Output the (X, Y) coordinate of the center of the cell containing the given text.  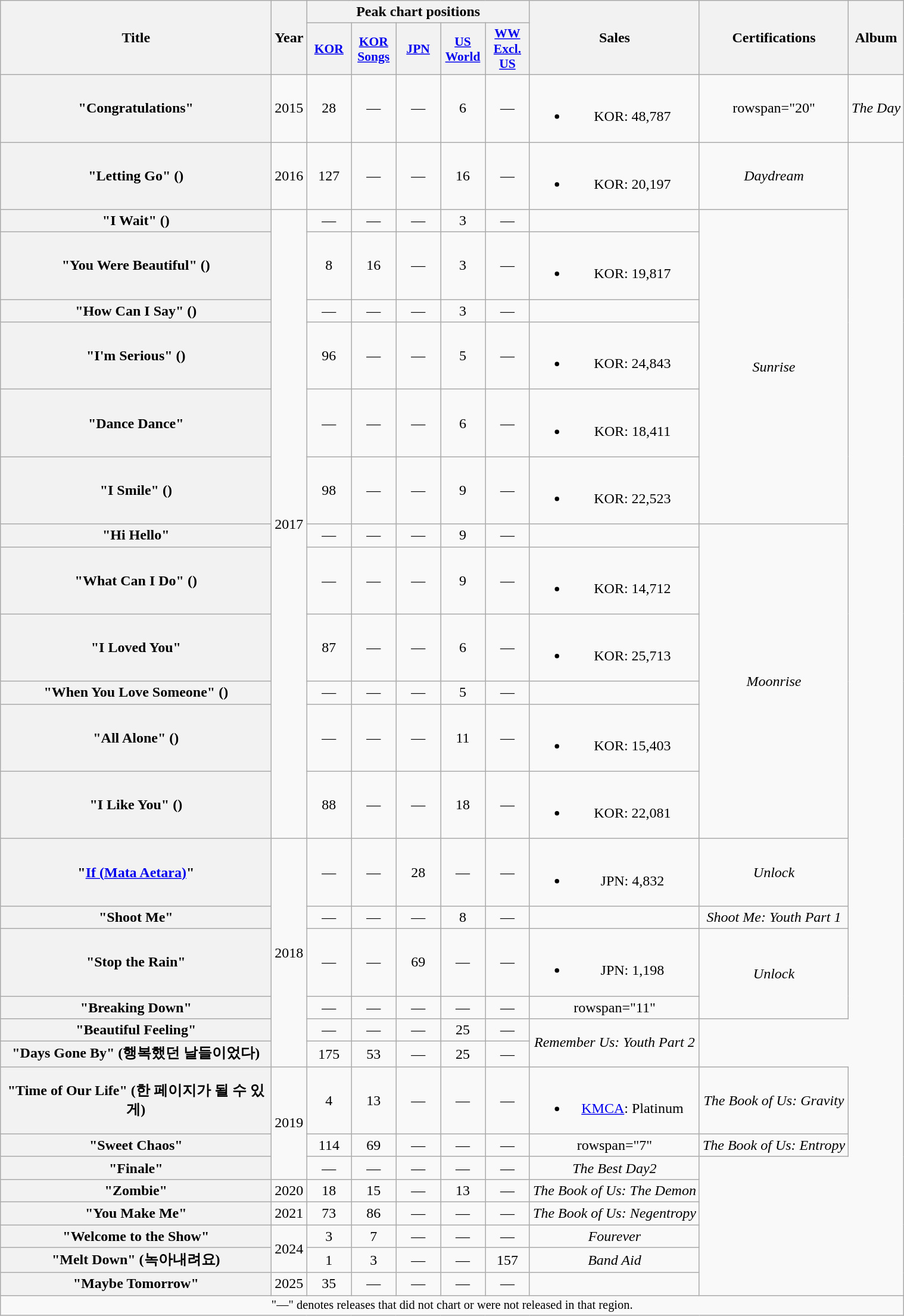
"Welcome to the Show" (136, 1236)
2017 (289, 524)
"If (Mata Aetara)" (136, 872)
KOR: 48,787 (615, 108)
2025 (289, 1284)
"Letting Go" () (136, 175)
"How Can I Say" () (136, 311)
KOR: 20,197 (615, 175)
114 (329, 1145)
"—" denotes releases that did not chart or were not released in that region. (453, 1305)
1 (329, 1260)
"I'm Serious" () (136, 356)
"Maybe Tomorrow" (136, 1284)
73 (329, 1213)
"I Loved You" (136, 648)
Certifications (774, 38)
KOR: 15,403 (615, 737)
"Dance Dance" (136, 423)
"What Can I Do" () (136, 580)
The Book of Us: Negentropy (615, 1213)
Album (877, 38)
The Book of Us: The Demon (615, 1190)
2019 (289, 1123)
KOR: 24,843 (615, 356)
"Beautiful Feeling" (136, 1030)
Peak chart positions (418, 12)
Remember Us: Youth Part 2 (615, 1043)
Daydream (774, 175)
"Hi Hello" (136, 535)
"You Were Beautiful" () (136, 266)
KORSongs (374, 49)
Shoot Me: Youth Part 1 (774, 917)
2015 (289, 108)
The Book of Us: Gravity (774, 1100)
KOR (329, 49)
127 (329, 175)
"I Smile" () (136, 491)
JPN: 1,198 (615, 962)
7 (374, 1236)
KOR: 19,817 (615, 266)
4 (329, 1100)
JPN (418, 49)
WWExcl.US (507, 49)
Sales (615, 38)
2016 (289, 175)
KOR: 18,411 (615, 423)
"You Make Me" (136, 1213)
Fourever (615, 1236)
175 (329, 1054)
2024 (289, 1248)
JPN: 4,832 (615, 872)
"Stop the Rain" (136, 962)
"Congratulations" (136, 108)
"Time of Our Life" (한 페이지가 될 수 있게) (136, 1100)
Band Aid (615, 1260)
88 (329, 805)
"Days Gone By" (행복했던 날들이었다) (136, 1054)
rowspan="20" (774, 108)
86 (374, 1213)
53 (374, 1054)
96 (329, 356)
KOR: 22,081 (615, 805)
"Zombie" (136, 1190)
"Finale" (136, 1168)
157 (507, 1260)
KOR: 22,523 (615, 491)
The Best Day2 (615, 1168)
The Day (877, 108)
Sunrise (774, 367)
KOR: 14,712 (615, 580)
11 (463, 737)
"Sweet Chaos" (136, 1145)
KMCA: Platinum (615, 1100)
"Shoot Me" (136, 917)
"Breaking Down" (136, 1007)
98 (329, 491)
87 (329, 648)
2018 (289, 953)
Title (136, 38)
"I Like You" () (136, 805)
rowspan="11" (615, 1007)
"I Wait" () (136, 221)
KOR: 25,713 (615, 648)
2021 (289, 1213)
35 (329, 1284)
"Melt Down" (녹아내려요) (136, 1260)
"When You Love Someone" () (136, 693)
The Book of Us: Entropy (774, 1145)
15 (374, 1190)
Moonrise (774, 681)
rowspan="7" (615, 1145)
2020 (289, 1190)
Year (289, 38)
"All Alone" () (136, 737)
USWorld (463, 49)
